Search for the cell housing the specified text and yield its (x, y) center coordinate. 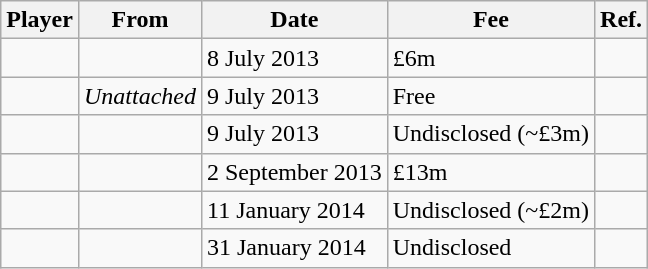
£13m (490, 172)
Undisclosed (~£2m) (490, 210)
Fee (490, 20)
31 January 2014 (294, 248)
Ref. (622, 20)
Undisclosed (490, 248)
Free (490, 96)
Unattached (140, 96)
11 January 2014 (294, 210)
Player (40, 20)
8 July 2013 (294, 58)
Undisclosed (~£3m) (490, 134)
Date (294, 20)
£6m (490, 58)
2 September 2013 (294, 172)
From (140, 20)
